From the cell containing the given text, extract its center point as [x, y] coordinate. 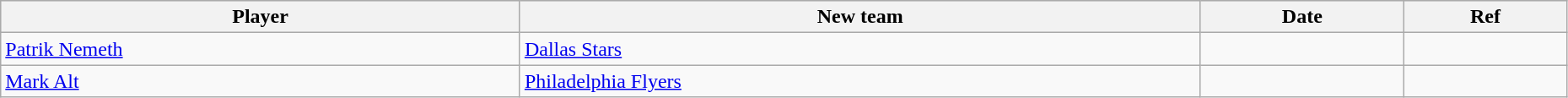
Philadelphia Flyers [860, 81]
Player [261, 17]
Mark Alt [261, 81]
Patrik Nemeth [261, 49]
Dallas Stars [860, 49]
Date [1302, 17]
New team [860, 17]
Ref [1486, 17]
